Scan for the cell matching the given text and deliver its [x, y] coordinate at center. 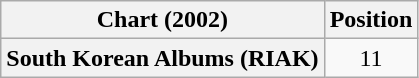
South Korean Albums (RIAK) [162, 58]
11 [371, 58]
Position [371, 20]
Chart (2002) [162, 20]
